Search for the cell housing the specified text and yield its (X, Y) center coordinate. 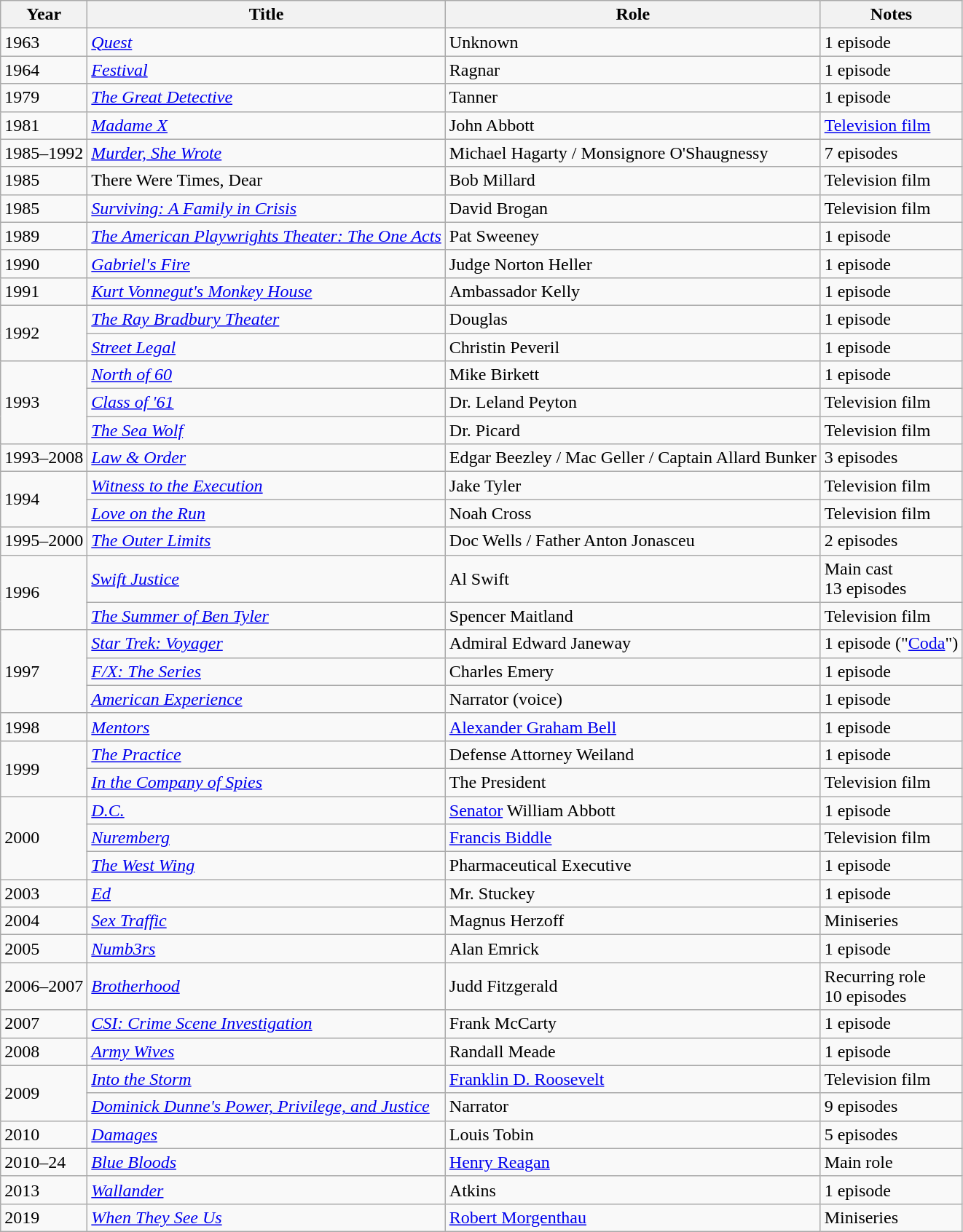
The American Playwrights Theater: The One Acts (267, 236)
Alan Emrick (632, 949)
Law & Order (267, 458)
Madame X (267, 125)
The Practice (267, 754)
2010–24 (44, 1162)
Main cast 13 episodes (892, 578)
D.C. (267, 810)
Gabriel's Fire (267, 264)
Magnus Herzoff (632, 921)
John Abbott (632, 125)
David Brogan (632, 208)
Judge Norton Heller (632, 264)
Dr. Leland Peyton (632, 403)
Into the Storm (267, 1079)
1993–2008 (44, 458)
2013 (44, 1190)
Douglas (632, 319)
The Great Detective (267, 98)
3 episodes (892, 458)
Dominick Dunne's Power, Privilege, and Justice (267, 1107)
The Outer Limits (267, 541)
Dr. Picard (632, 430)
Surviving: A Family in Crisis (267, 208)
Senator William Abbott (632, 810)
1963 (44, 42)
2003 (44, 893)
Narrator (voice) (632, 699)
North of 60 (267, 375)
Festival (267, 70)
Charles Emery (632, 671)
Henry Reagan (632, 1162)
Doc Wells / Father Anton Jonasceu (632, 541)
2009 (44, 1093)
1 episode ("Coda") (892, 644)
Blue Bloods (267, 1162)
Bob Millard (632, 181)
Randall Meade (632, 1051)
Francis Biddle (632, 838)
2010 (44, 1134)
CSI: Crime Scene Investigation (267, 1024)
Mike Birkett (632, 375)
There Were Times, Dear (267, 181)
Franklin D. Roosevelt (632, 1079)
1989 (44, 236)
Damages (267, 1134)
Star Trek: Voyager (267, 644)
1985–1992 (44, 153)
Main role (892, 1162)
The Summer of Ben Tyler (267, 616)
Quest (267, 42)
Spencer Maitland (632, 616)
Michael Hagarty / Monsignore O'Shaugnessy (632, 153)
Love on the Run (267, 513)
Nuremberg (267, 838)
The President (632, 782)
When They See Us (267, 1217)
Jake Tyler (632, 486)
Recurring role10 episodes (892, 986)
Mr. Stuckey (632, 893)
Ed (267, 893)
Street Legal (267, 347)
Defense Attorney Weiland (632, 754)
5 episodes (892, 1134)
Judd Fitzgerald (632, 986)
Witness to the Execution (267, 486)
Unknown (632, 42)
1964 (44, 70)
2007 (44, 1024)
Numb3rs (267, 949)
Christin Peveril (632, 347)
The West Wing (267, 866)
1992 (44, 333)
1994 (44, 499)
2000 (44, 838)
Edgar Beezley / Mac Geller / Captain Allard Bunker (632, 458)
1999 (44, 768)
1996 (44, 593)
Swift Justice (267, 578)
Louis Tobin (632, 1134)
Mentors (267, 727)
Kurt Vonnegut's Monkey House (267, 291)
2004 (44, 921)
9 episodes (892, 1107)
2 episodes (892, 541)
Noah Cross (632, 513)
Al Swift (632, 578)
Alexander Graham Bell (632, 727)
Admiral Edward Janeway (632, 644)
2005 (44, 949)
1981 (44, 125)
The Sea Wolf (267, 430)
1993 (44, 403)
1997 (44, 671)
Role (632, 15)
1998 (44, 727)
American Experience (267, 699)
Year (44, 15)
Frank McCarty (632, 1024)
Pharmaceutical Executive (632, 866)
Murder, She Wrote (267, 153)
The Ray Bradbury Theater (267, 319)
Narrator (632, 1107)
2008 (44, 1051)
F/X: The Series (267, 671)
Wallander (267, 1190)
Notes (892, 15)
Class of '61 (267, 403)
7 episodes (892, 153)
Title (267, 15)
In the Company of Spies (267, 782)
2006–2007 (44, 986)
Ragnar (632, 70)
Army Wives (267, 1051)
1990 (44, 264)
1995–2000 (44, 541)
2019 (44, 1217)
Brotherhood (267, 986)
Robert Morgenthau (632, 1217)
Pat Sweeney (632, 236)
Tanner (632, 98)
Atkins (632, 1190)
1991 (44, 291)
Ambassador Kelly (632, 291)
1979 (44, 98)
Sex Traffic (267, 921)
